Locate the cell with the specified text and output its (x, y) center coordinate. 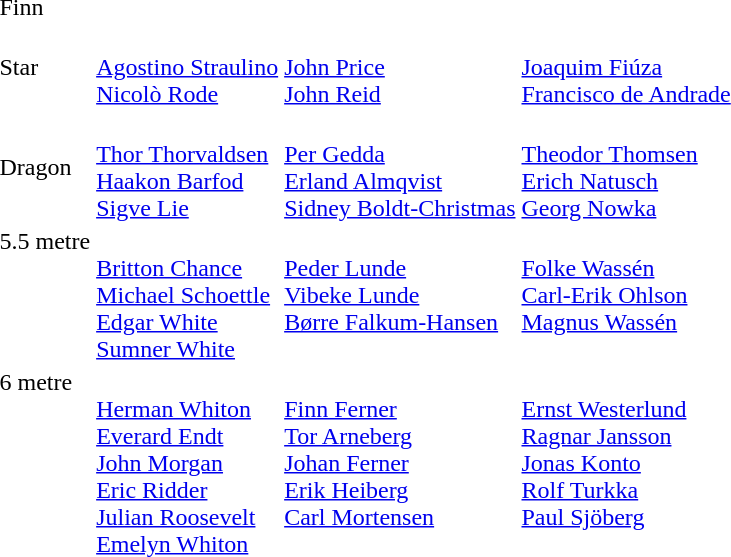
Britton ChanceMichael SchoettleEdgar WhiteSumner White (188, 295)
Thor ThorvaldsenHaakon BarfodSigve Lie (188, 168)
Peder LundeVibeke LundeBørre Falkum-Hansen (400, 295)
Per GeddaErland AlmqvistSidney Boldt-Christmas (400, 168)
John PriceJohn Reid (400, 67)
Agostino StraulinoNicolò Rode (188, 67)
